Capture the cell that displays the provided text and extract its [X, Y] central coordinate. 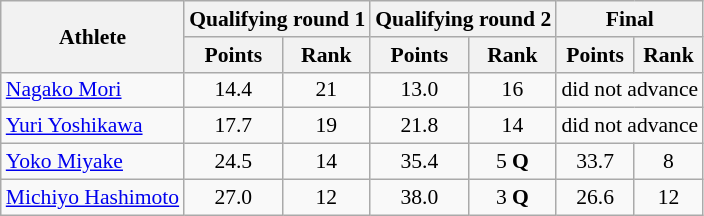
Yuri Yoshikawa [92, 126]
21 [326, 90]
Final [630, 19]
13.0 [419, 90]
Athlete [92, 36]
Qualifying round 1 [277, 19]
14.4 [233, 90]
38.0 [419, 197]
16 [512, 90]
26.6 [594, 197]
3 Q [512, 197]
19 [326, 126]
Qualifying round 2 [463, 19]
24.5 [233, 162]
8 [668, 162]
Michiyo Hashimoto [92, 197]
17.7 [233, 126]
Nagako Mori [92, 90]
35.4 [419, 162]
27.0 [233, 197]
33.7 [594, 162]
5 Q [512, 162]
Yoko Miyake [92, 162]
21.8 [419, 126]
